Scan for the cell matching the given text and deliver its [x, y] coordinate at center. 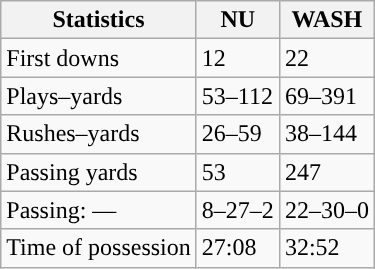
First downs [99, 58]
69–391 [326, 96]
Passing: –– [99, 210]
12 [238, 58]
22 [326, 58]
NU [238, 20]
Passing yards [99, 172]
Statistics [99, 20]
Time of possession [99, 248]
8–27–2 [238, 210]
WASH [326, 20]
32:52 [326, 248]
Plays–yards [99, 96]
22–30–0 [326, 210]
Rushes–yards [99, 134]
53 [238, 172]
53–112 [238, 96]
38–144 [326, 134]
26–59 [238, 134]
247 [326, 172]
27:08 [238, 248]
